Capture the cell that displays the provided text and extract its (x, y) central coordinate. 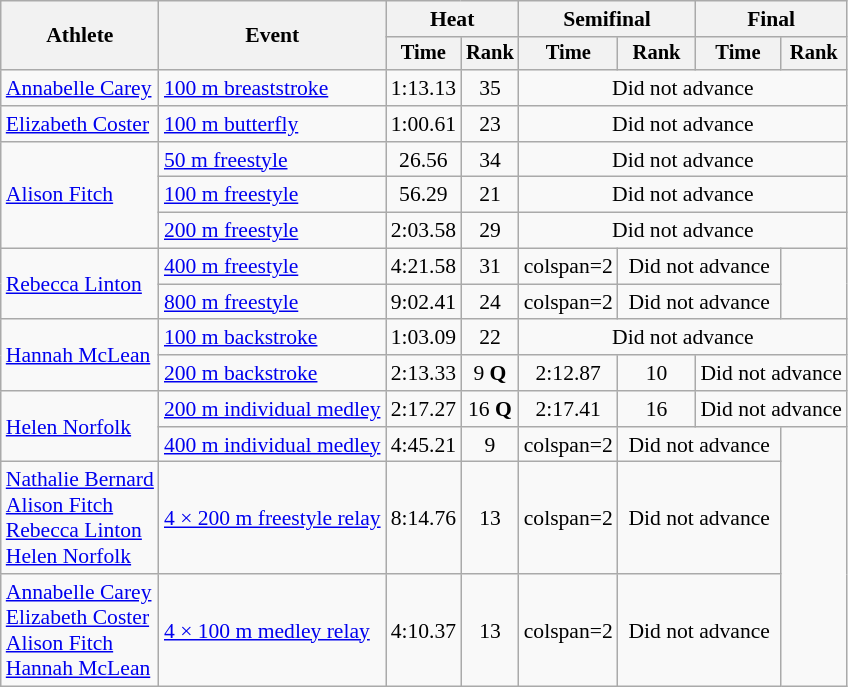
100 m backstroke (272, 338)
1:00.61 (424, 124)
31 (490, 267)
1:13.13 (424, 88)
29 (490, 231)
4:10.37 (424, 630)
21 (490, 195)
24 (490, 302)
200 m freestyle (272, 231)
9 (490, 445)
Rebecca Linton (80, 284)
400 m individual medley (272, 445)
100 m butterfly (272, 124)
200 m backstroke (272, 373)
Nathalie BernardAlison FitchRebecca LintonHelen Norfolk (80, 518)
10 (657, 373)
16 (657, 409)
23 (490, 124)
2:03.58 (424, 231)
35 (490, 88)
4 × 100 m medley relay (272, 630)
9:02.41 (424, 302)
Alison Fitch (80, 196)
800 m freestyle (272, 302)
9 Q (490, 373)
16 Q (490, 409)
56.29 (424, 195)
2:17.27 (424, 409)
Semifinal (608, 19)
22 (490, 338)
400 m freestyle (272, 267)
Final (771, 19)
2:12.87 (568, 373)
26.56 (424, 160)
Event (272, 36)
Heat (452, 19)
Elizabeth Coster (80, 124)
4:45.21 (424, 445)
34 (490, 160)
100 m freestyle (272, 195)
Hannah McLean (80, 356)
Annabelle Carey (80, 88)
Athlete (80, 36)
4 × 200 m freestyle relay (272, 518)
1:03.09 (424, 338)
50 m freestyle (272, 160)
2:13.33 (424, 373)
8:14.76 (424, 518)
Annabelle CareyElizabeth CosterAlison FitchHannah McLean (80, 630)
2:17.41 (568, 409)
200 m individual medley (272, 409)
4:21.58 (424, 267)
Helen Norfolk (80, 426)
100 m breaststroke (272, 88)
